For the text-containing cell, return its midpoint in (X, Y) coordinate format. 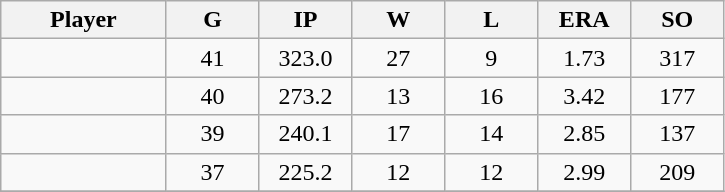
40 (212, 96)
3.42 (584, 96)
225.2 (306, 172)
209 (678, 172)
2.99 (584, 172)
323.0 (306, 58)
W (398, 20)
17 (398, 134)
37 (212, 172)
41 (212, 58)
39 (212, 134)
L (492, 20)
240.1 (306, 134)
9 (492, 58)
1.73 (584, 58)
27 (398, 58)
177 (678, 96)
Player (84, 20)
G (212, 20)
317 (678, 58)
IP (306, 20)
2.85 (584, 134)
14 (492, 134)
SO (678, 20)
16 (492, 96)
273.2 (306, 96)
137 (678, 134)
ERA (584, 20)
13 (398, 96)
